Provide the [X, Y] coordinate of the cell's center where the given text is located.  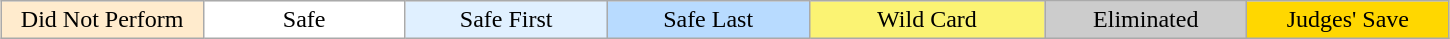
Safe [304, 20]
Wild Card [927, 20]
Safe Last [708, 20]
Eliminated [1146, 20]
Judges' Save [1348, 20]
Did Not Perform [102, 20]
Safe First [506, 20]
